Output the [X, Y] coordinate of the center of the cell containing the given text.  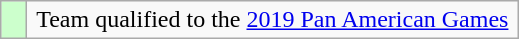
Team qualified to the 2019 Pan American Games [272, 20]
